Determine the [X, Y] coordinate at the center of the cell enclosing the given text.  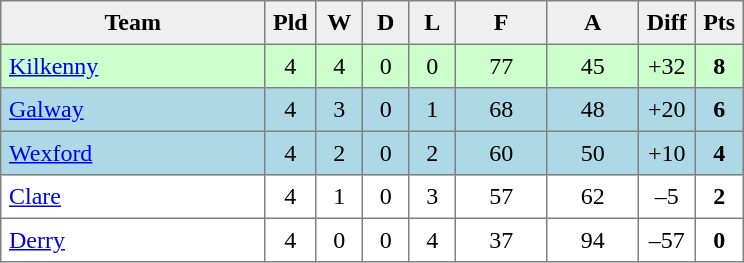
77 [501, 66]
57 [501, 197]
Team [133, 23]
Pts [719, 23]
L [432, 23]
6 [719, 110]
37 [501, 240]
D [385, 23]
Diff [666, 23]
68 [501, 110]
48 [593, 110]
60 [501, 153]
45 [593, 66]
W [339, 23]
Derry [133, 240]
A [593, 23]
94 [593, 240]
–57 [666, 240]
Kilkenny [133, 66]
Pld [290, 23]
+10 [666, 153]
–5 [666, 197]
+20 [666, 110]
+32 [666, 66]
62 [593, 197]
50 [593, 153]
Wexford [133, 153]
8 [719, 66]
Galway [133, 110]
Clare [133, 197]
F [501, 23]
